For the text-containing cell, return its midpoint in [x, y] coordinate format. 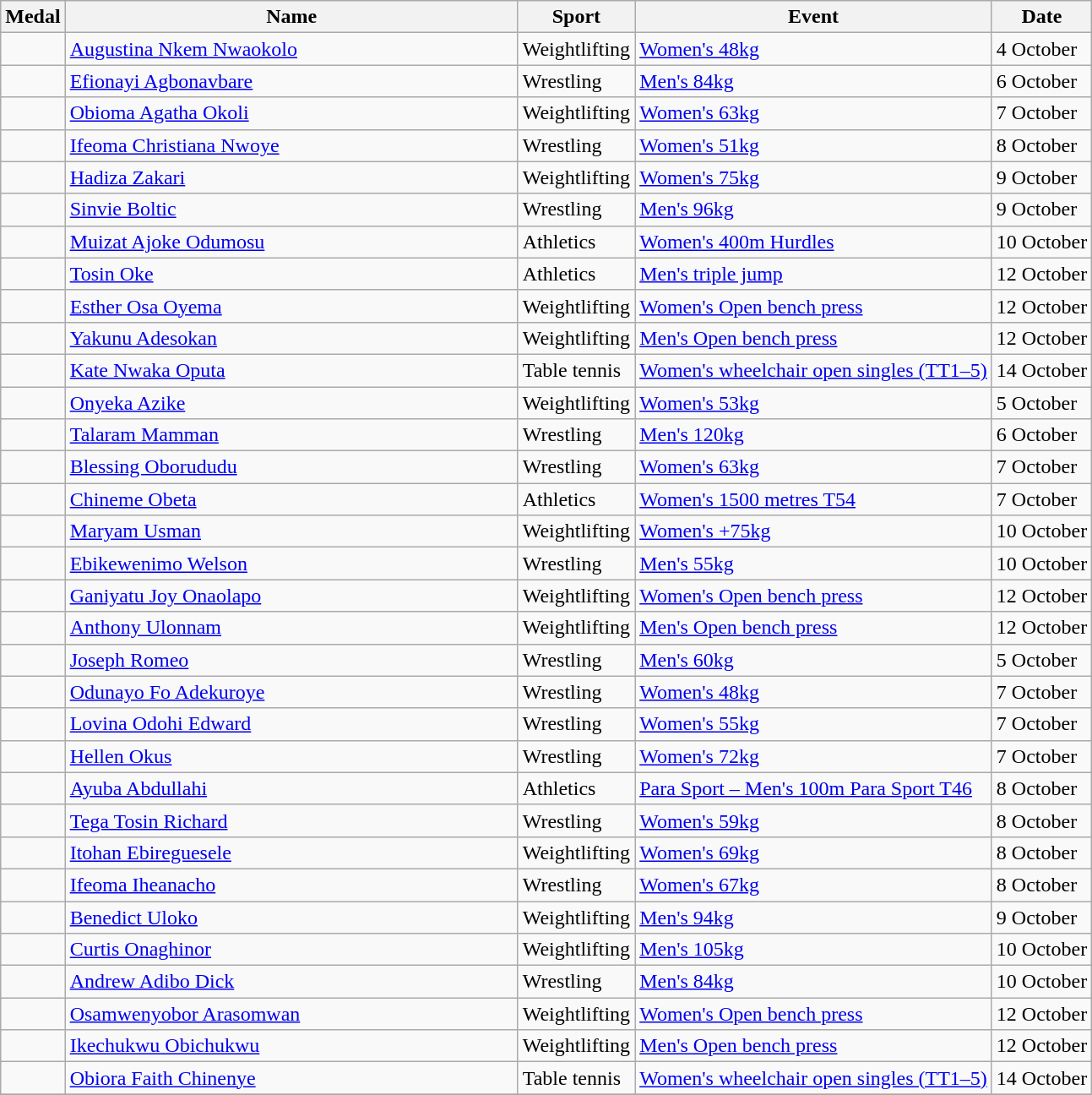
Men's 60kg [814, 660]
Para Sport – Men's 100m Para Sport T46 [814, 788]
Hellen Okus [291, 756]
Men's 120kg [814, 435]
Joseph Romeo [291, 660]
Women's 55kg [814, 724]
Obiora Faith Chinenye [291, 1078]
Odunayo Fo Adekuroye [291, 692]
Maryam Usman [291, 531]
Ebikewenimo Welson [291, 564]
Ganiyatu Joy Onaolapo [291, 596]
Ikechukwu Obichukwu [291, 1046]
Women's 1500 metres T54 [814, 499]
Men's 96kg [814, 210]
Medal [33, 17]
Women's 72kg [814, 756]
Sinvie Boltic [291, 210]
Women's 53kg [814, 403]
Anthony Ulonnam [291, 628]
Onyeka Azike [291, 403]
Sport [576, 17]
Women's 75kg [814, 177]
Andrew Adibo Dick [291, 982]
Lovina Odohi Edward [291, 724]
4 October [1041, 49]
Event [814, 17]
Men's 55kg [814, 564]
Name [291, 17]
Chineme Obeta [291, 499]
Women's 69kg [814, 853]
Tega Tosin Richard [291, 820]
Ifeoma Iheanacho [291, 885]
Ifeoma Christiana Nwoye [291, 145]
Talaram Mamman [291, 435]
Tosin Oke [291, 274]
Men's 94kg [814, 917]
Muizat Ajoke Odumosu [291, 242]
Augustina Nkem Nwaokolo [291, 49]
Osamwenyobor Arasomwan [291, 1014]
Efionayi Agbonavbare [291, 81]
Ayuba Abdullahi [291, 788]
Obioma Agatha Okoli [291, 113]
Itohan Ebireguesele [291, 853]
Benedict Uloko [291, 917]
Women's 67kg [814, 885]
Curtis Onaghinor [291, 950]
Women's 51kg [814, 145]
Yakunu Adesokan [291, 338]
Esther Osa Oyema [291, 306]
Women's 59kg [814, 820]
Date [1041, 17]
Men's 105kg [814, 950]
Kate Nwaka Oputa [291, 370]
Men's triple jump [814, 274]
Women's +75kg [814, 531]
Women's 400m Hurdles [814, 242]
Hadiza Zakari [291, 177]
Blessing Oborududu [291, 467]
